From the cell containing the given text, extract its center point as [x, y] coordinate. 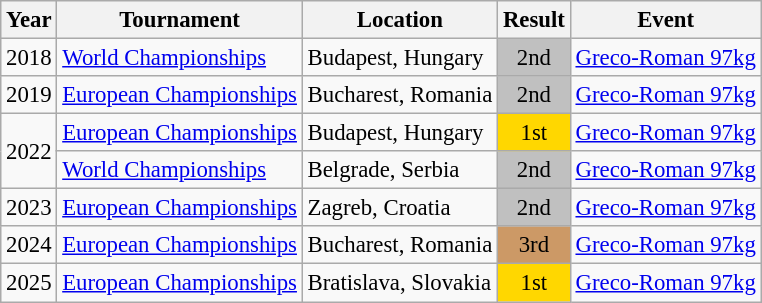
2024 [29, 245]
Bratislava, Slovakia [400, 283]
Event [666, 20]
Tournament [180, 20]
Belgrade, Serbia [400, 170]
Result [534, 20]
2022 [29, 152]
2019 [29, 95]
3rd [534, 245]
Year [29, 20]
Zagreb, Croatia [400, 208]
Location [400, 20]
2025 [29, 283]
2023 [29, 208]
2018 [29, 58]
